Capture the cell that displays the provided text and extract its [x, y] central coordinate. 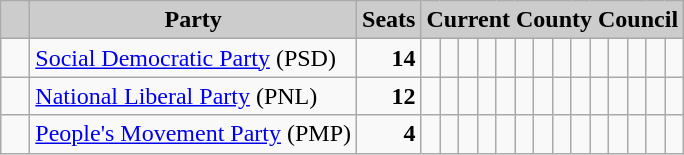
Current County Council [552, 20]
National Liberal Party (PNL) [194, 96]
4 [389, 134]
Seats [389, 20]
People's Movement Party (PMP) [194, 134]
Social Democratic Party (PSD) [194, 58]
Party [194, 20]
12 [389, 96]
14 [389, 58]
